Search for the cell housing the specified text and yield its [x, y] center coordinate. 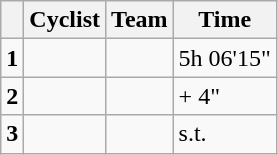
s.t. [224, 134]
Time [224, 20]
3 [12, 134]
5h 06'15" [224, 58]
1 [12, 58]
+ 4" [224, 96]
2 [12, 96]
Cyclist [65, 20]
Team [140, 20]
